From the cell containing the given text, extract its center point as [x, y] coordinate. 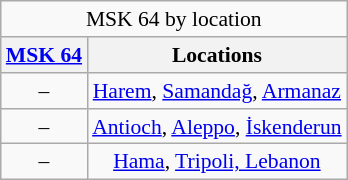
Harem, Samandağ, Armanaz [217, 91]
MSK 64 [44, 55]
Hama, Tripoli, Lebanon [217, 162]
MSK 64 by location [174, 19]
Antioch, Aleppo, İskenderun [217, 126]
Locations [217, 55]
